Identify which cell holds the provided text, then report its [X, Y] central coordinate. 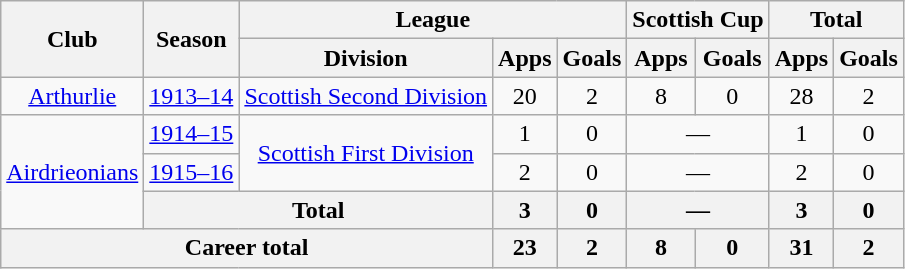
1915–16 [192, 172]
31 [801, 248]
1914–15 [192, 134]
Scottish Cup [698, 20]
20 [525, 96]
Scottish Second Division [366, 96]
Club [72, 39]
Season [192, 39]
23 [525, 248]
Arthurlie [72, 96]
Career total [247, 248]
Scottish First Division [366, 153]
28 [801, 96]
Division [366, 58]
1913–14 [192, 96]
League [433, 20]
Airdrieonians [72, 172]
